Return the [X, Y] coordinate for the center point of the cell that contains the specified text.  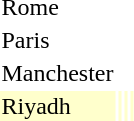
Riyadh [58, 106]
Manchester [58, 73]
Paris [58, 40]
